Find where the given text appears and provide that cell's center as [x, y] coordinate. 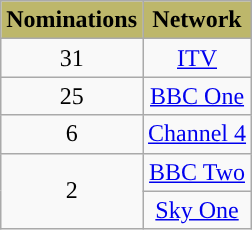
BBC One [196, 96]
2 [72, 191]
BBC Two [196, 172]
25 [72, 96]
31 [72, 58]
Nominations [72, 20]
Network [196, 20]
Sky One [196, 210]
6 [72, 134]
ITV [196, 58]
Channel 4 [196, 134]
